Extract the (x, y) coordinate from the center of the cell holding the provided text.  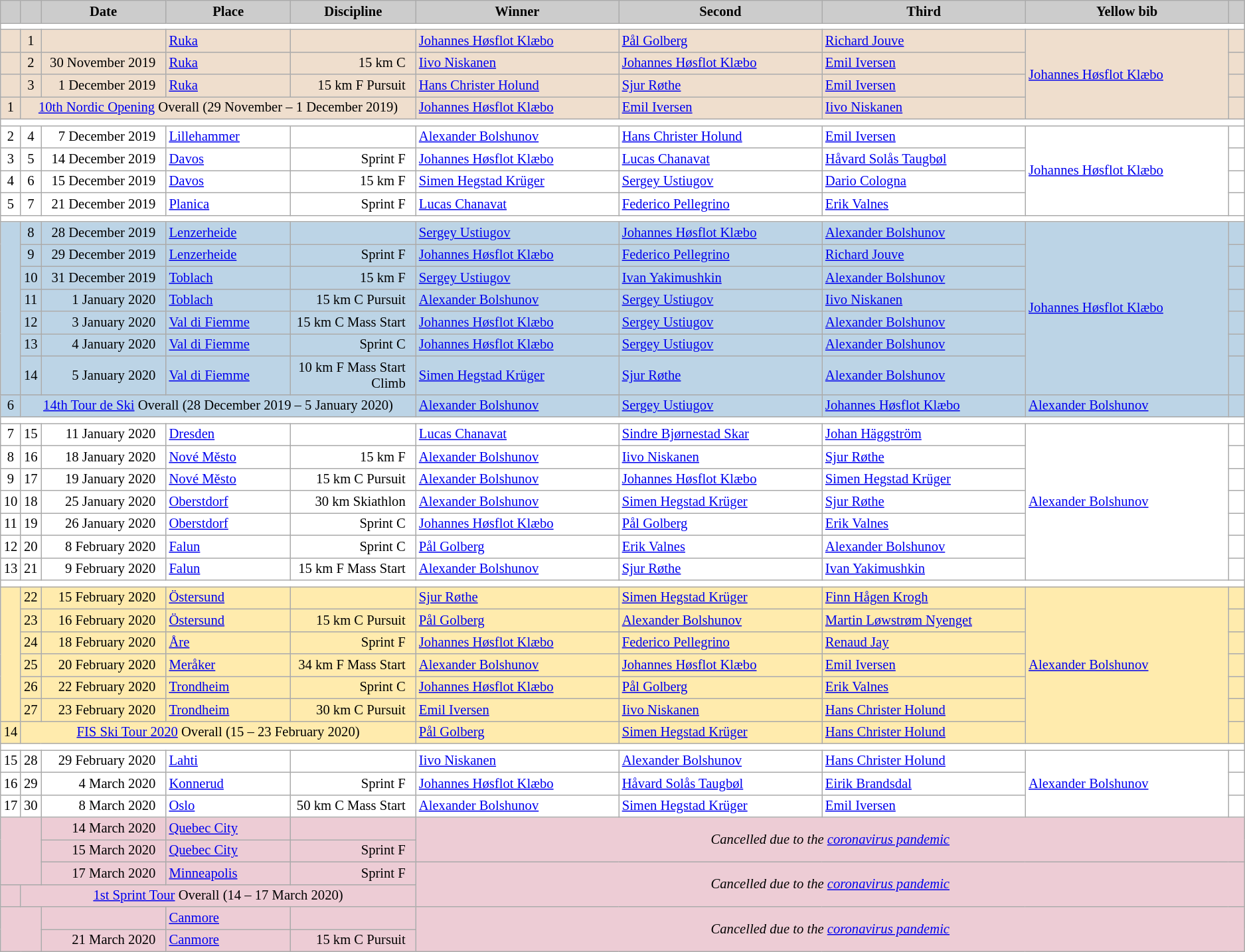
15 km C Mass Start (353, 322)
Dario Cologna (924, 181)
Åre (228, 643)
Konnerud (228, 783)
11 January 2020 (104, 434)
Place (228, 11)
18 February 2020 (104, 643)
28 (31, 761)
26 (31, 687)
4 March 2020 (104, 783)
Dresden (228, 434)
21 (31, 569)
22 (31, 597)
Martin Løwstrøm Nyenget (924, 620)
23 February 2020 (104, 710)
1 December 2019 (104, 86)
15 km C (353, 63)
Sindre Bjørnestad Skar (720, 434)
50 km C Mass Start (353, 806)
FIS Ski Tour 2020 Overall (15 – 23 February 2020) (218, 732)
8 February 2020 (104, 546)
15 km F Mass Start (353, 569)
9 February 2020 (104, 569)
10 km F Mass Start Climb (353, 375)
15 March 2020 (104, 850)
15 December 2019 (104, 181)
22 February 2020 (104, 687)
Third (924, 11)
25 (31, 665)
30 km Skiathlon (353, 501)
30 November 2019 (104, 63)
Winner (517, 11)
27 (31, 710)
3 January 2020 (104, 322)
5 January 2020 (104, 375)
Meråker (228, 665)
Oslo (228, 806)
25 January 2020 (104, 501)
19 January 2020 (104, 479)
30 (31, 806)
18 (31, 501)
16 February 2020 (104, 620)
15 February 2020 (104, 597)
8 March 2020 (104, 806)
Planica (228, 204)
29 December 2019 (104, 255)
26 January 2020 (104, 524)
20 (31, 546)
Second (720, 11)
14th Tour de Ski Overall (28 December 2019 – 5 January 2020) (218, 406)
1st Sprint Tour Overall (14 – 17 March 2020) (218, 896)
1 January 2020 (104, 300)
30 km C Pursuit (353, 710)
18 January 2020 (104, 457)
14 March 2020 (104, 828)
Johan Häggström (924, 434)
Date (104, 11)
Lillehammer (228, 137)
29 February 2020 (104, 761)
24 (31, 643)
Renaud Jay (924, 643)
15 km F Pursuit (353, 86)
20 February 2020 (104, 665)
7 December 2019 (104, 137)
Eirik Brandsdal (924, 783)
17 March 2020 (104, 873)
4 January 2020 (104, 345)
10th Nordic Opening Overall (29 November – 1 December 2019) (218, 108)
Discipline (353, 11)
19 (31, 524)
29 (31, 783)
21 December 2019 (104, 204)
Finn Hågen Krogh (924, 597)
23 (31, 620)
Lahti (228, 761)
34 km F Mass Start (353, 665)
31 December 2019 (104, 278)
28 December 2019 (104, 233)
Minneapolis (228, 873)
21 March 2020 (104, 940)
14 December 2019 (104, 159)
Yellow bib (1127, 11)
